Scan for the cell matching the given text and deliver its (X, Y) coordinate at center. 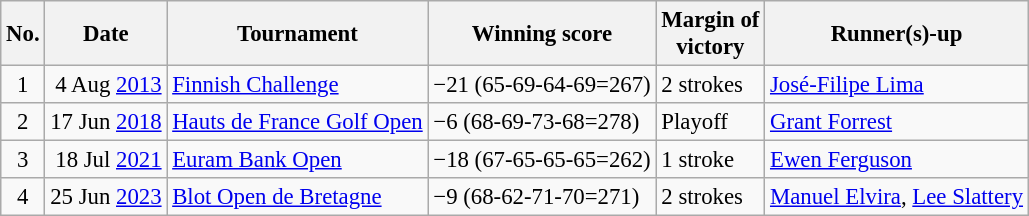
3 (23, 160)
−18 (67-65-65-65=262) (542, 160)
1 (23, 85)
18 Jul 2021 (106, 160)
Playoff (710, 122)
Finnish Challenge (298, 85)
Tournament (298, 34)
Manuel Elvira, Lee Slattery (897, 197)
−6 (68-69-73-68=278) (542, 122)
25 Jun 2023 (106, 197)
Hauts de France Golf Open (298, 122)
Blot Open de Bretagne (298, 197)
Ewen Ferguson (897, 160)
Date (106, 34)
17 Jun 2018 (106, 122)
4 Aug 2013 (106, 85)
Margin ofvictory (710, 34)
José-Filipe Lima (897, 85)
Runner(s)-up (897, 34)
−9 (68-62-71-70=271) (542, 197)
Euram Bank Open (298, 160)
−21 (65-69-64-69=267) (542, 85)
Grant Forrest (897, 122)
2 (23, 122)
4 (23, 197)
No. (23, 34)
Winning score (542, 34)
1 stroke (710, 160)
